Detect which cell encompasses the target text, then output its [x, y] center coordinate. 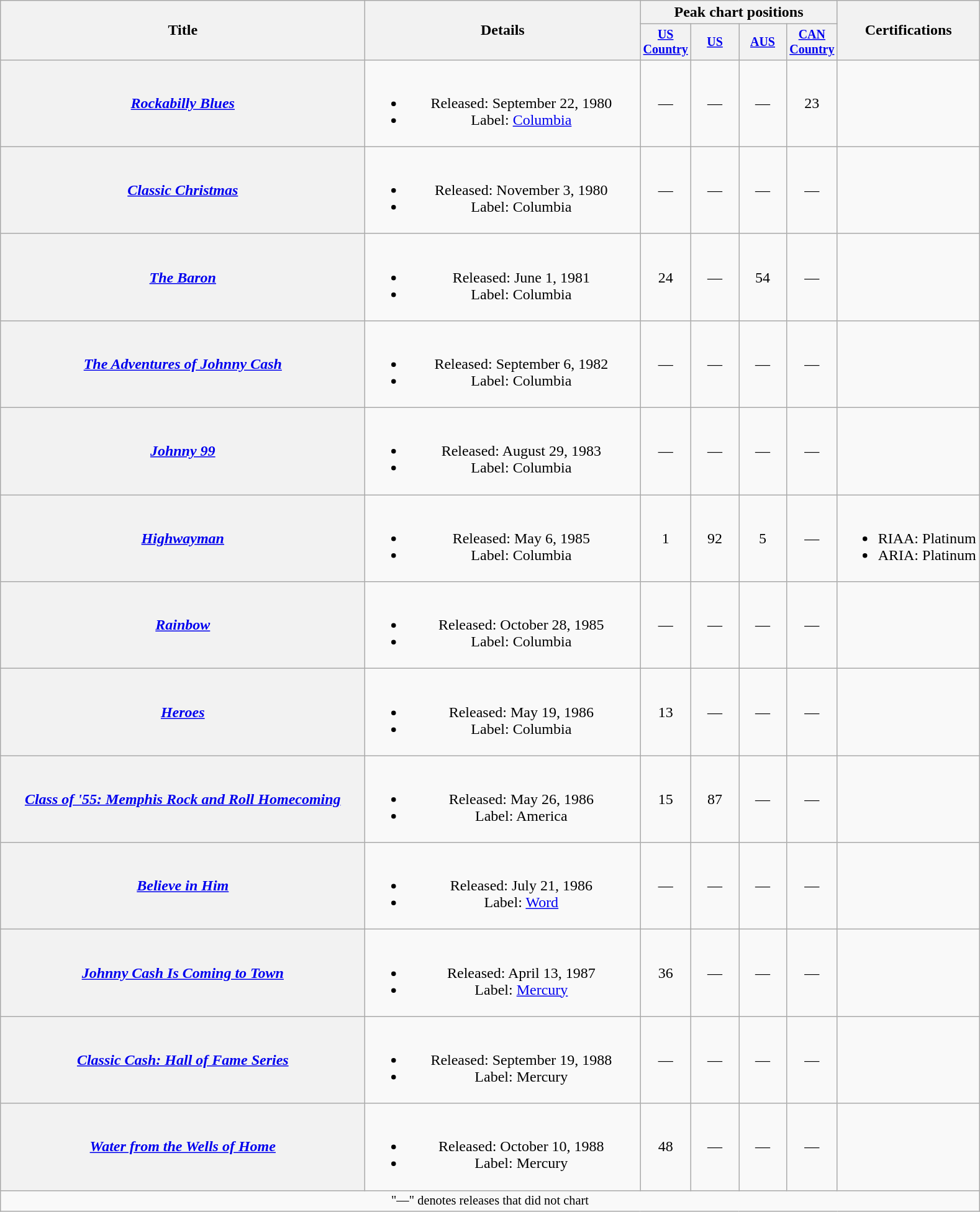
13 [666, 712]
Johnny 99 [183, 451]
Classic Cash: Hall of Fame Series [183, 1060]
1 [666, 538]
Believe in Him [183, 886]
Title [183, 30]
RIAA: PlatinumARIA: Platinum [908, 538]
Released: September 19, 1988Label: Mercury [503, 1060]
Peak chart positions [739, 12]
Heroes [183, 712]
92 [715, 538]
Rockabilly Blues [183, 103]
CAN Country [812, 42]
54 [763, 277]
"—" denotes releases that did not chart [490, 1201]
The Adventures of Johnny Cash [183, 364]
Highwayman [183, 538]
48 [666, 1147]
Released: May 19, 1986Label: Columbia [503, 712]
Water from the Wells of Home [183, 1147]
Released: October 10, 1988Label: Mercury [503, 1147]
Released: May 6, 1985Label: Columbia [503, 538]
Released: September 22, 1980Label: Columbia [503, 103]
15 [666, 799]
5 [763, 538]
US Country [666, 42]
The Baron [183, 277]
Certifications [908, 30]
87 [715, 799]
Rainbow [183, 625]
23 [812, 103]
US [715, 42]
Released: June 1, 1981Label: Columbia [503, 277]
Johnny Cash Is Coming to Town [183, 973]
24 [666, 277]
Released: September 6, 1982Label: Columbia [503, 364]
Details [503, 30]
Classic Christmas [183, 190]
Released: October 28, 1985Label: Columbia [503, 625]
Class of '55: Memphis Rock and Roll Homecoming [183, 799]
Released: November 3, 1980Label: Columbia [503, 190]
Released: August 29, 1983Label: Columbia [503, 451]
AUS [763, 42]
Released: July 21, 1986Label: Word [503, 886]
Released: April 13, 1987Label: Mercury [503, 973]
Released: May 26, 1986Label: America [503, 799]
36 [666, 973]
